Capture the cell that displays the provided text and extract its (X, Y) central coordinate. 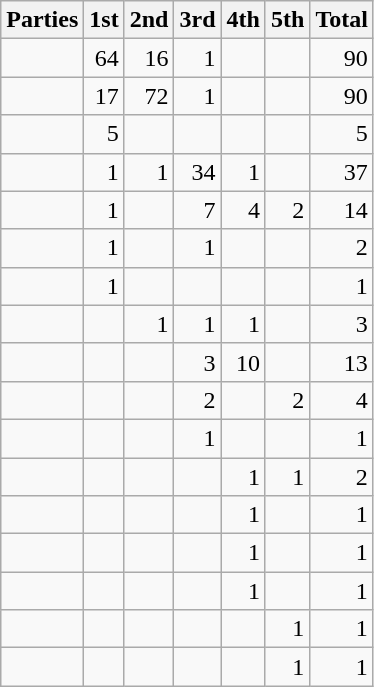
13 (342, 362)
34 (198, 172)
16 (149, 58)
10 (243, 362)
72 (149, 96)
1st (104, 20)
3rd (198, 20)
7 (198, 210)
2nd (149, 20)
5th (287, 20)
14 (342, 210)
64 (104, 58)
4th (243, 20)
Parties (42, 20)
17 (104, 96)
Total (342, 20)
37 (342, 172)
